Pinpoint the cell where the given text exists, returning its (x, y) midpoint coordinate. 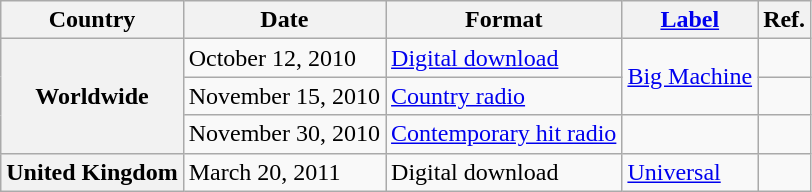
Country radio (504, 96)
Worldwide (92, 96)
November 15, 2010 (284, 96)
October 12, 2010 (284, 58)
March 20, 2011 (284, 172)
Contemporary hit radio (504, 134)
Date (284, 20)
Country (92, 20)
Big Machine (690, 77)
Label (690, 20)
United Kingdom (92, 172)
Ref. (784, 20)
Format (504, 20)
Universal (690, 172)
November 30, 2010 (284, 134)
